Determine the (X, Y) coordinate at the center of the cell enclosing the given text.  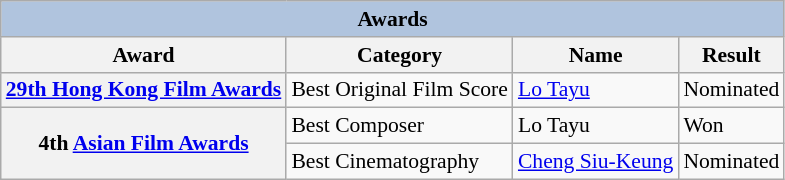
Award (144, 55)
29th Hong Kong Film Awards (144, 90)
Cheng Siu-Keung (596, 162)
Category (400, 55)
Result (731, 55)
Best Cinematography (400, 162)
4th Asian Film Awards (144, 144)
Awards (393, 19)
Best Composer (400, 126)
Won (731, 126)
Best Original Film Score (400, 90)
Name (596, 55)
